Detect which cell encompasses the target text, then output its (x, y) center coordinate. 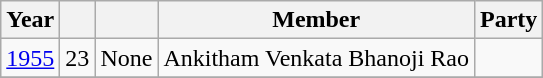
Party (508, 20)
Ankitham Venkata Bhanoji Rao (316, 58)
23 (78, 58)
Year (30, 20)
Member (316, 20)
None (126, 58)
1955 (30, 58)
